Find where the given text appears and provide that cell's center as (x, y) coordinate. 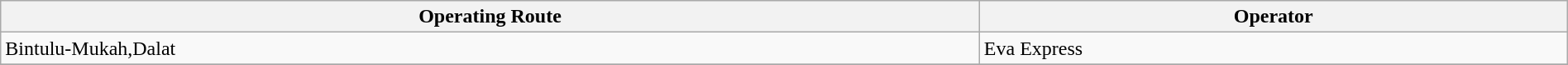
Operating Route (490, 17)
Operator (1274, 17)
Eva Express (1274, 48)
Bintulu-Mukah,Dalat (490, 48)
